Capture the cell that displays the provided text and extract its (X, Y) central coordinate. 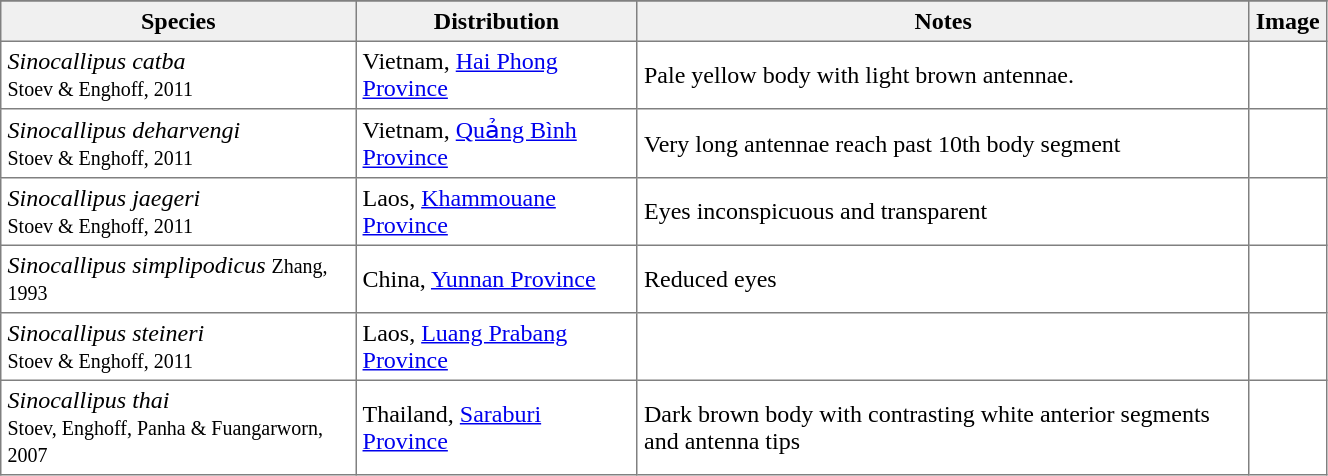
Distribution (496, 21)
Vietnam, Hai Phong Province (496, 75)
Reduced eyes (943, 279)
Sinocallipus jaegeriStoev & Enghoff, 2011 (178, 212)
Image (1288, 21)
Notes (943, 21)
Very long antennae reach past 10th body segment (943, 144)
Sinocallipus catba Stoev & Enghoff, 2011 (178, 75)
Sinocallipus thai Stoev, Enghoff, Panha & Fuangarworn, 2007 (178, 427)
Species (178, 21)
Dark brown body with contrasting white anterior segments and antenna tips (943, 427)
Sinocallipus deharvengiStoev & Enghoff, 2011 (178, 144)
Eyes inconspicuous and transparent (943, 212)
Thailand, Saraburi Province (496, 427)
Laos, Luang Prabang Province (496, 347)
Laos, Khammouane Province (496, 212)
Vietnam, Quảng Bình Province (496, 144)
Sinocallipus simplipodicus Zhang, 1993 (178, 279)
China, Yunnan Province (496, 279)
Sinocallipus steineri Stoev & Enghoff, 2011 (178, 347)
Pale yellow body with light brown antennae. (943, 75)
